Extract the (x, y) coordinate from the center of the cell holding the provided text.  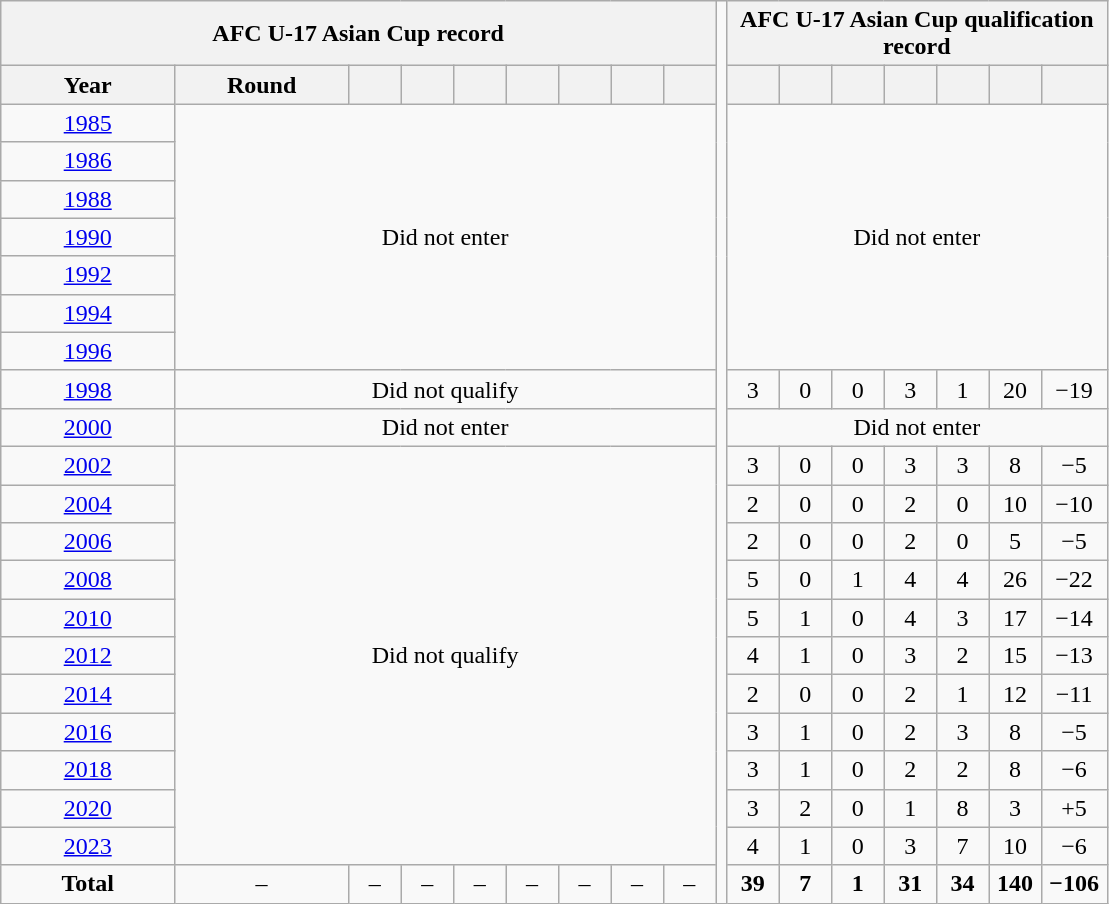
2002 (88, 465)
17 (1015, 618)
−13 (1074, 656)
AFC U-17 Asian Cup qualification record (917, 34)
2000 (88, 427)
−19 (1074, 389)
AFC U-17 Asian Cup record (358, 34)
−22 (1074, 580)
140 (1015, 884)
−11 (1074, 694)
2014 (88, 694)
2012 (88, 656)
2018 (88, 770)
12 (1015, 694)
2023 (88, 846)
1992 (88, 275)
Round (262, 85)
2008 (88, 580)
1998 (88, 389)
34 (962, 884)
26 (1015, 580)
20 (1015, 389)
−14 (1074, 618)
1994 (88, 313)
Total (88, 884)
1996 (88, 351)
2006 (88, 542)
15 (1015, 656)
2016 (88, 732)
−10 (1074, 503)
1988 (88, 199)
1990 (88, 237)
1986 (88, 161)
1985 (88, 123)
Year (88, 85)
39 (753, 884)
+5 (1074, 808)
−106 (1074, 884)
2004 (88, 503)
2020 (88, 808)
31 (910, 884)
2010 (88, 618)
